Extract the [x, y] coordinate from the center of the cell holding the provided text.  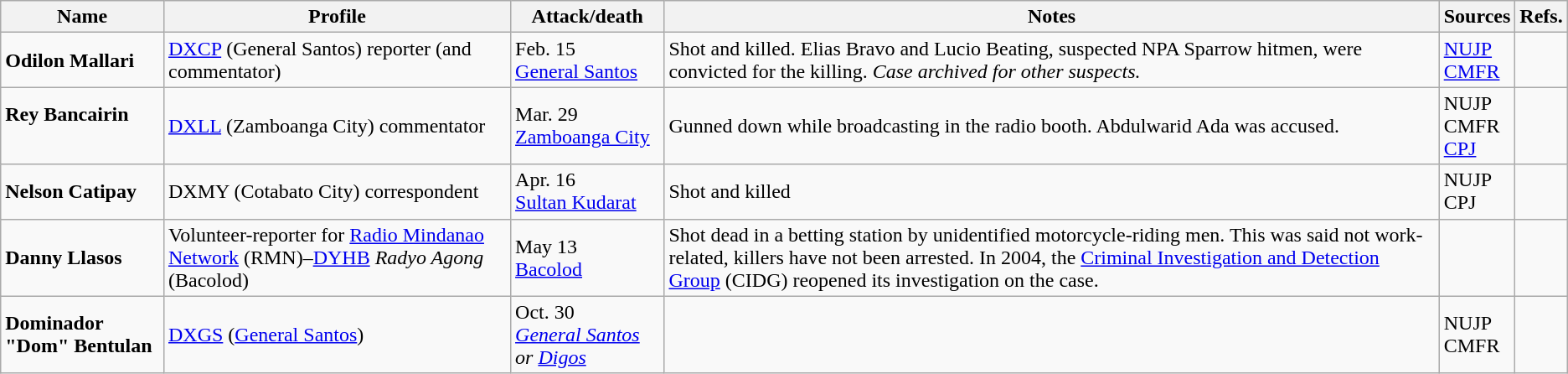
Apr. 16Sultan Kudarat [588, 191]
Dominador "Dom" Bentulan [82, 335]
Odilon Mallari [82, 60]
Oct. 30General Santos or Digos [588, 335]
Shot and killed [1052, 191]
Name [82, 17]
Feb. 15General Santos [588, 60]
Refs. [1541, 17]
Nelson Catipay [82, 191]
Notes [1052, 17]
Mar. 29Zamboanga City [588, 126]
Profile [337, 17]
Danny Llasos [82, 257]
Shot and killed. Elias Bravo and Lucio Beating, suspected NPA Sparrow hitmen, were convicted for the killing. Case archived for other suspects. [1052, 60]
DXCP (General Santos) reporter (and commentator) [337, 60]
Attack/death [588, 17]
NUJPCPJ [1478, 191]
Volunteer-reporter for Radio Mindanao Network (RMN)–DYHB Radyo Agong (Bacolod) [337, 257]
DXLL (Zamboanga City) commentator [337, 126]
May 13Bacolod [588, 257]
NUJPCMFRCPJ [1478, 126]
Sources [1478, 17]
DXMY (Cotabato City) correspondent [337, 191]
DXGS (General Santos) [337, 335]
Gunned down while broadcasting in the radio booth. Abdulwarid Ada was accused. [1052, 126]
Rey Bancairin [82, 126]
